For the text-containing cell, return its midpoint in [x, y] coordinate format. 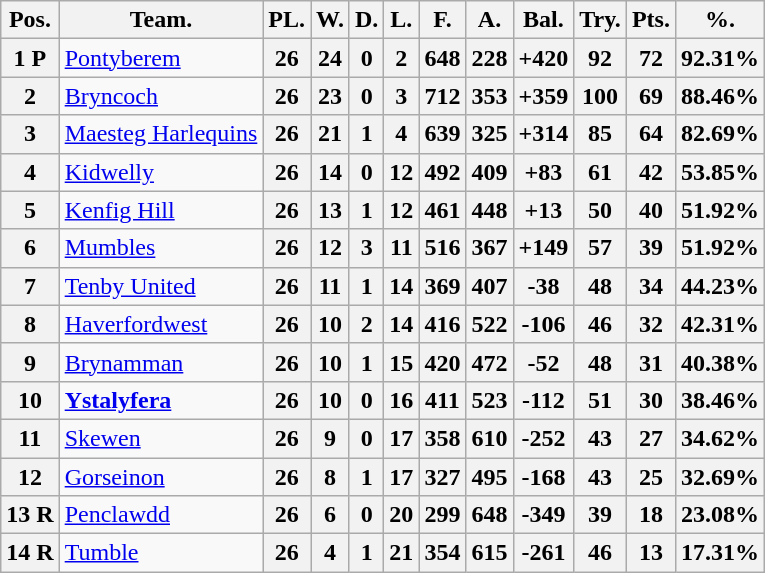
38.46% [720, 400]
Pontyberem [161, 58]
34.62% [720, 438]
27 [650, 438]
-112 [544, 400]
495 [490, 477]
7 [30, 286]
358 [442, 438]
82.69% [720, 134]
+420 [544, 58]
325 [490, 134]
Skewen [161, 438]
Kenfig Hill [161, 210]
5 [30, 210]
327 [442, 477]
Haverfordwest [161, 324]
18 [650, 515]
72 [650, 58]
F. [442, 20]
Maesteg Harlequins [161, 134]
639 [442, 134]
472 [490, 362]
50 [600, 210]
53.85% [720, 172]
354 [442, 553]
407 [490, 286]
409 [490, 172]
Bal. [544, 20]
Brynamman [161, 362]
-106 [544, 324]
+149 [544, 248]
-52 [544, 362]
-168 [544, 477]
40 [650, 210]
88.46% [720, 96]
+83 [544, 172]
-261 [544, 553]
Kidwelly [161, 172]
+359 [544, 96]
W. [330, 20]
17.31% [720, 553]
+13 [544, 210]
%. [720, 20]
Bryncoch [161, 96]
420 [442, 362]
57 [600, 248]
Pts. [650, 20]
24 [330, 58]
PL. [287, 20]
Ystalyfera [161, 400]
448 [490, 210]
461 [442, 210]
64 [650, 134]
34 [650, 286]
31 [650, 362]
A. [490, 20]
228 [490, 58]
416 [442, 324]
522 [490, 324]
D. [366, 20]
42 [650, 172]
411 [442, 400]
299 [442, 515]
Pos. [30, 20]
42.31% [720, 324]
516 [442, 248]
Tenby United [161, 286]
20 [402, 515]
Mumbles [161, 248]
30 [650, 400]
32.69% [720, 477]
69 [650, 96]
85 [600, 134]
-252 [544, 438]
23 [330, 96]
Tumble [161, 553]
712 [442, 96]
L. [402, 20]
Penclawdd [161, 515]
40.38% [720, 362]
23.08% [720, 515]
100 [600, 96]
13 R [30, 515]
25 [650, 477]
92 [600, 58]
+314 [544, 134]
Gorseinon [161, 477]
92.31% [720, 58]
-349 [544, 515]
367 [490, 248]
353 [490, 96]
32 [650, 324]
61 [600, 172]
492 [442, 172]
369 [442, 286]
1 P [30, 58]
Try. [600, 20]
-38 [544, 286]
615 [490, 553]
51 [600, 400]
523 [490, 400]
44.23% [720, 286]
15 [402, 362]
610 [490, 438]
16 [402, 400]
Team. [161, 20]
14 R [30, 553]
